Return the (x, y) coordinate for the center point of the cell that contains the specified text.  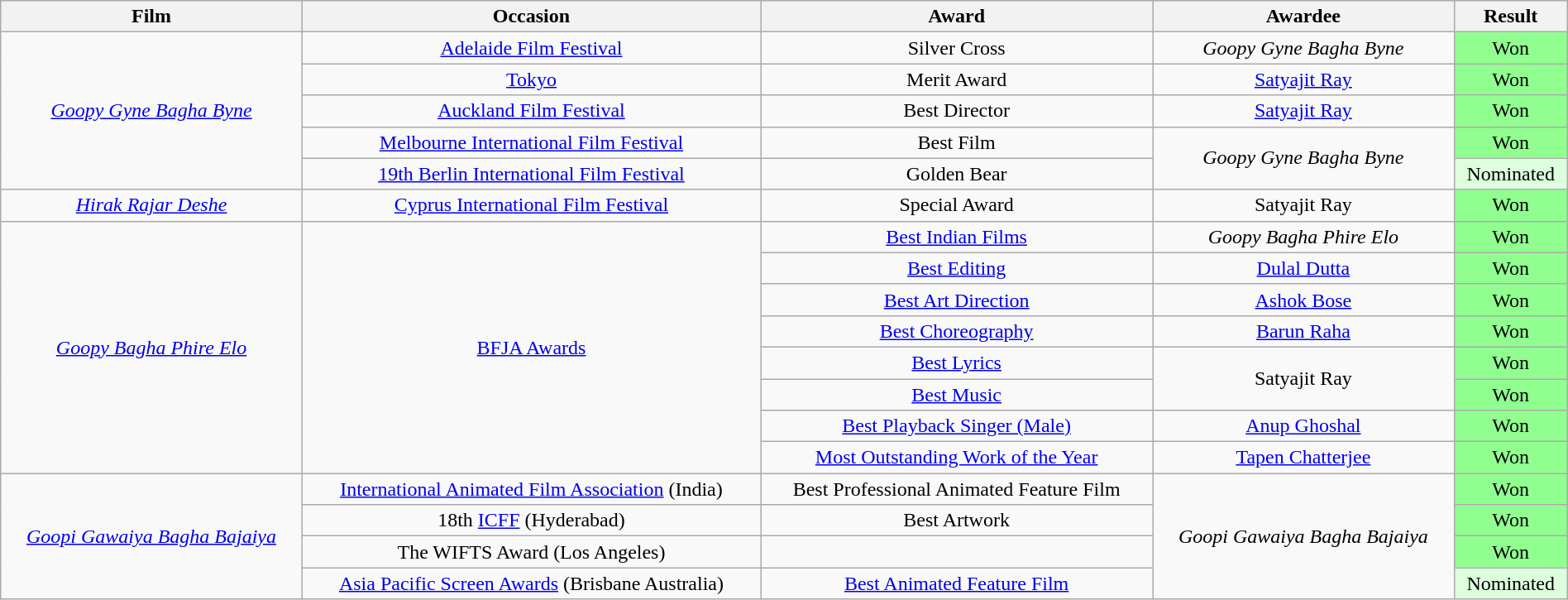
Asia Pacific Screen Awards (Brisbane Australia) (531, 583)
Best Indian Films (957, 237)
Cyprus International Film Festival (531, 205)
Result (1510, 17)
Film (152, 17)
Award (957, 17)
Hirak Rajar Deshe (152, 205)
Barun Raha (1303, 331)
Auckland Film Festival (531, 111)
Best Art Direction (957, 300)
Golden Bear (957, 174)
Special Award (957, 205)
Silver Cross (957, 48)
Best Editing (957, 268)
International Animated Film Association (India) (531, 489)
Best Artwork (957, 521)
Merit Award (957, 79)
Anup Ghoshal (1303, 426)
Occasion (531, 17)
Tapen Chatterjee (1303, 458)
Best Lyrics (957, 362)
Most Outstanding Work of the Year (957, 458)
19th Berlin International Film Festival (531, 174)
Best Professional Animated Feature Film (957, 489)
The WIFTS Award (Los Angeles) (531, 552)
Melbourne International Film Festival (531, 142)
Awardee (1303, 17)
Tokyo (531, 79)
Best Animated Feature Film (957, 583)
Adelaide Film Festival (531, 48)
Best Playback Singer (Male) (957, 426)
18th ICFF (Hyderabad) (531, 521)
Ashok Bose (1303, 300)
Best Choreography (957, 331)
Best Film (957, 142)
Dulal Dutta (1303, 268)
BFJA Awards (531, 347)
Best Music (957, 395)
Best Director (957, 111)
